Return [X, Y] of the center of cell containing provided text 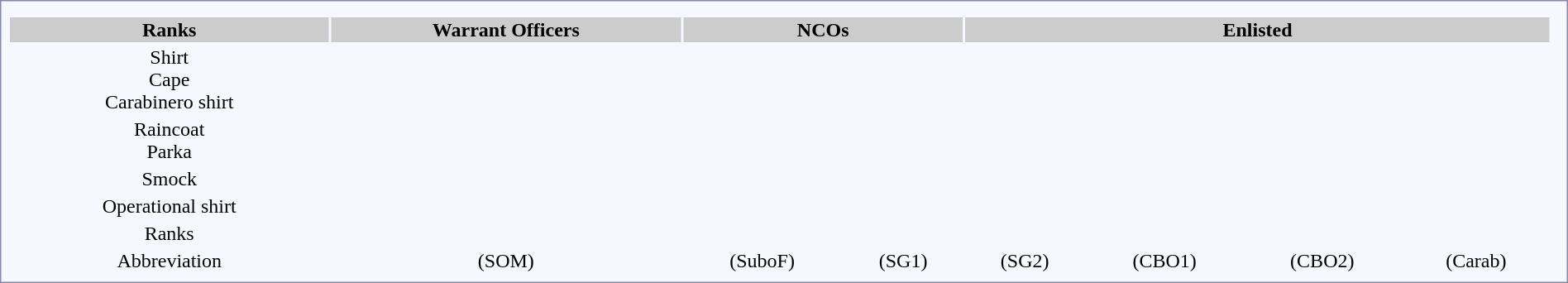
(SG2) [1025, 261]
(Carab) [1476, 261]
(SG1) [903, 261]
Enlisted [1257, 30]
NCOs [823, 30]
ShirtCapeCarabinero shirt [169, 79]
Smock [169, 179]
Abbreviation [169, 261]
(CBO1) [1164, 261]
Operational shirt [169, 206]
Warrant Officers [506, 30]
(SOM) [506, 261]
(SuboF) [762, 261]
RaincoatParka [169, 141]
(CBO2) [1322, 261]
